Capture the cell that displays the provided text and extract its [X, Y] central coordinate. 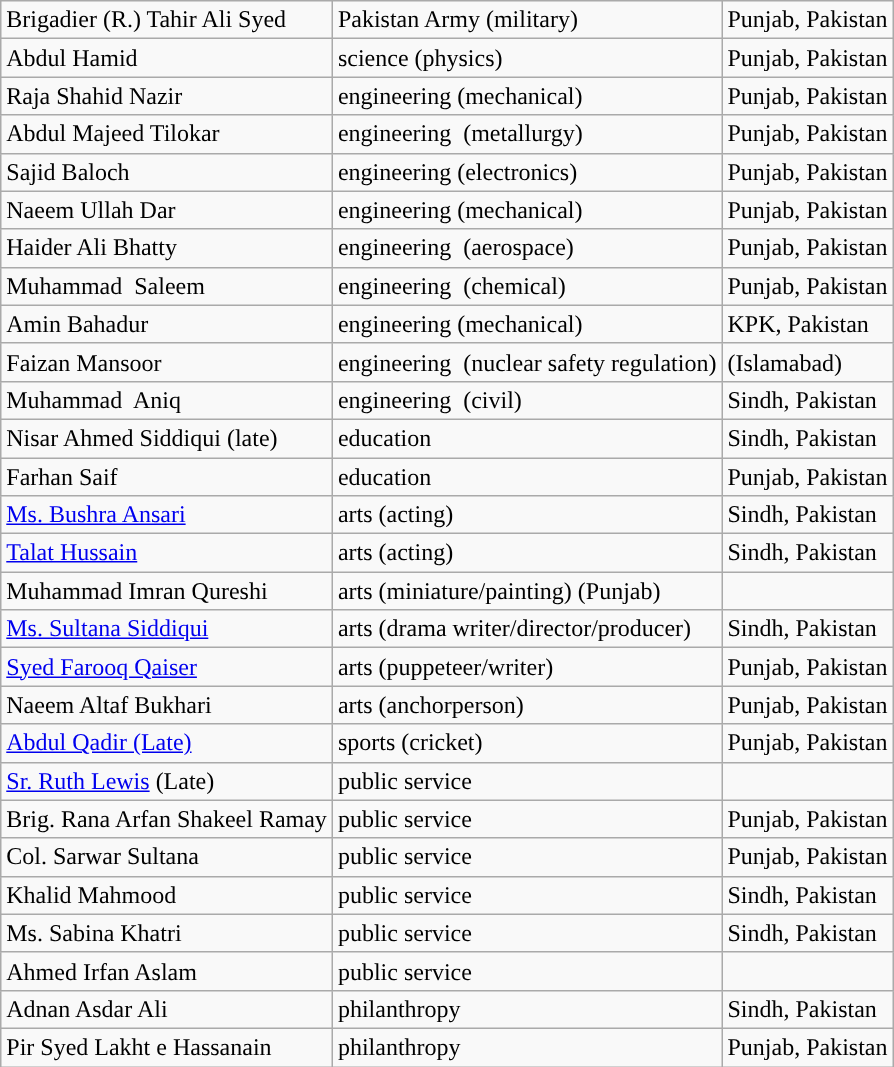
arts (anchorperson) [527, 705]
Syed Farooq Qaiser [167, 667]
arts (miniature/painting) (Punjab) [527, 591]
(Islamabad) [808, 362]
Muhammad Imran Qureshi [167, 591]
arts (puppeteer/writer) [527, 667]
Ms. Sabina Khatri [167, 933]
Abdul Hamid [167, 58]
engineering (nuclear safety regulation) [527, 362]
arts (drama writer/director/producer) [527, 629]
Muhammad Aniq [167, 400]
Ahmed Irfan Aslam [167, 971]
Pir Syed Lakht e Hassanain [167, 1047]
Pakistan Army (military) [527, 20]
sports (cricket) [527, 743]
engineering (electronics) [527, 172]
science (physics) [527, 58]
Talat Hussain [167, 553]
Amin Bahadur [167, 324]
Naeem Altaf Bukhari [167, 705]
KPK, Pakistan [808, 324]
Naeem Ullah Dar [167, 210]
Adnan Asdar Ali [167, 1009]
engineering (civil) [527, 400]
Sr. Ruth Lewis (Late) [167, 781]
Muhammad Saleem [167, 286]
engineering (chemical) [527, 286]
Col. Sarwar Sultana [167, 857]
Ms. Sultana Siddiqui [167, 629]
Abdul Majeed Tilokar [167, 134]
Raja Shahid Nazir [167, 96]
Ms. Bushra Ansari [167, 515]
Nisar Ahmed Siddiqui (late) [167, 438]
Faizan Mansoor [167, 362]
engineering (metallurgy) [527, 134]
Sajid Baloch [167, 172]
Brigadier (R.) Tahir Ali Syed [167, 20]
Farhan Saif [167, 477]
Khalid Mahmood [167, 895]
Haider Ali Bhatty [167, 248]
engineering (aerospace) [527, 248]
Brig. Rana Arfan Shakeel Ramay [167, 819]
Abdul Qadir (Late) [167, 743]
